Locate the cell with the specified text and output its [X, Y] center coordinate. 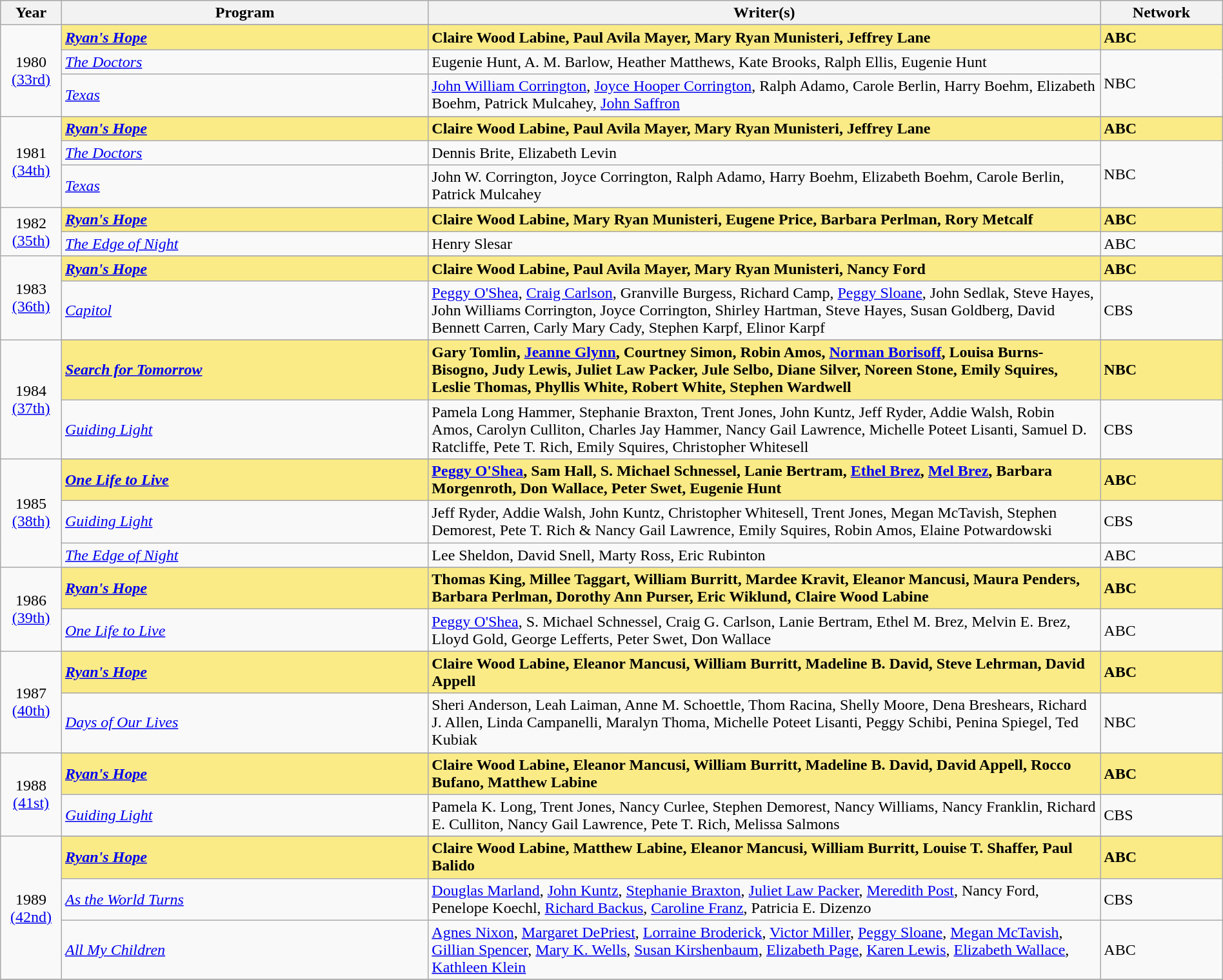
All My Children [244, 950]
1989(42nd) [31, 908]
Claire Wood Labine, Mary Ryan Munisteri, Eugene Price, Barbara Perlman, Rory Metcalf [764, 219]
Writer(s) [764, 13]
Search for Tomorrow [244, 369]
1980(33rd) [31, 71]
Dennis Brite, Elizabeth Levin [764, 153]
Capitol [244, 310]
1981(34th) [31, 161]
John William Corrington, Joyce Hooper Corrington, Ralph Adamo, Carole Berlin, Harry Boehm, Elizabeth Boehm, Patrick Mulcahey, John Saffron [764, 95]
Program [244, 13]
Eugenie Hunt, A. M. Barlow, Heather Matthews, Kate Brooks, Ralph Ellis, Eugenie Hunt [764, 62]
1985(38th) [31, 513]
1987(40th) [31, 701]
1984(37th) [31, 399]
1988(41st) [31, 794]
Lee Sheldon, David Snell, Marty Ross, Eric Rubinton [764, 555]
1983(36th) [31, 298]
1986(39th) [31, 609]
As the World Turns [244, 899]
Days of Our Lives [244, 723]
Claire Wood Labine, Paul Avila Mayer, Mary Ryan Munisteri, Nancy Ford [764, 268]
Network [1161, 13]
Claire Wood Labine, Matthew Labine, Eleanor Mancusi, William Burritt, Louise T. Shaffer, Paul Balido [764, 857]
Claire Wood Labine, Eleanor Mancusi, William Burritt, Madeline B. David, David Appell, Rocco Bufano, Matthew Labine [764, 774]
Year [31, 13]
1982(35th) [31, 231]
Henry Slesar [764, 244]
Claire Wood Labine, Eleanor Mancusi, William Burritt, Madeline B. David, Steve Lehrman, David Appell [764, 672]
John W. Corrington, Joyce Corrington, Ralph Adamo, Harry Boehm, Elizabeth Boehm, Carole Berlin, Patrick Mulcahey [764, 186]
Peggy O'Shea, Sam Hall, S. Michael Schnessel, Lanie Bertram, Ethel Brez, Mel Brez, Barbara Morgenroth, Don Wallace, Peter Swet, Eugenie Hunt [764, 480]
